Detect which cell encompasses the target text, then output its [x, y] center coordinate. 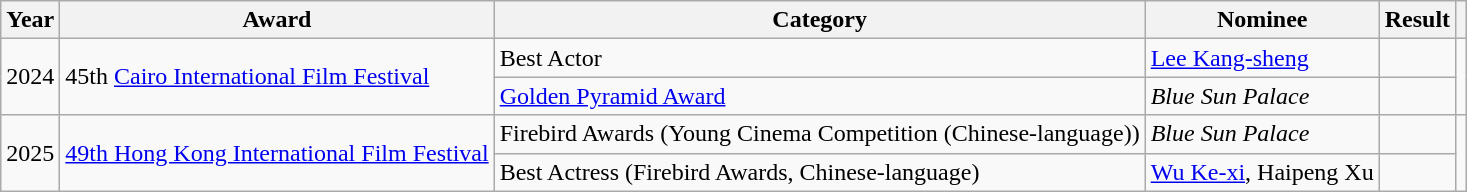
2025 [30, 153]
Golden Pyramid Award [820, 96]
Lee Kang-sheng [1262, 58]
49th Hong Kong International Film Festival [277, 153]
45th Cairo International Film Festival [277, 77]
Result [1417, 20]
Firebird Awards (Young Cinema Competition (Chinese-language)) [820, 134]
Award [277, 20]
Best Actor [820, 58]
Category [820, 20]
2024 [30, 77]
Best Actress (Firebird Awards, Chinese-language) [820, 172]
Nominee [1262, 20]
Wu Ke-xi, Haipeng Xu [1262, 172]
Year [30, 20]
